For the text-containing cell, return its midpoint in (x, y) coordinate format. 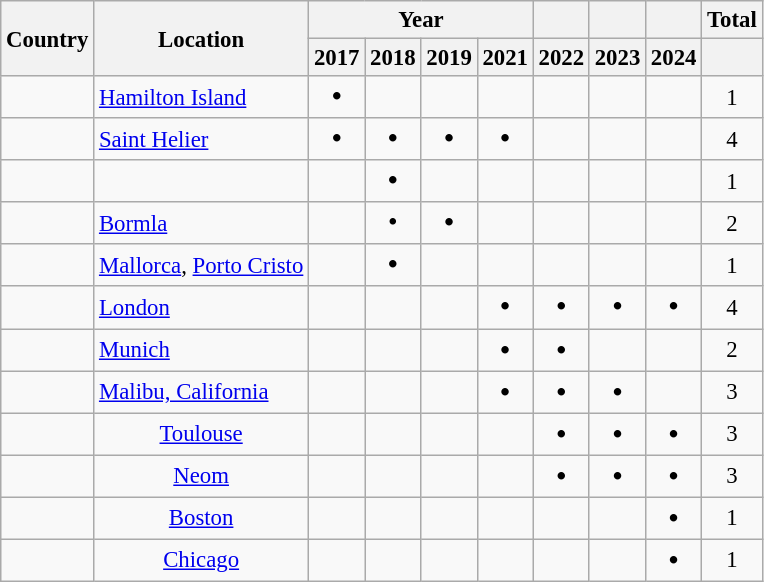
2022 (561, 58)
Neom (202, 476)
Boston (202, 518)
Malibu, California (202, 392)
Location (202, 38)
Saint Helier (202, 139)
Chicago (202, 560)
Munich (202, 350)
Bormla (202, 223)
Toulouse (202, 434)
Mallorca, Porto Cristo (202, 265)
Country (48, 38)
Year (422, 20)
2018 (393, 58)
Total (732, 20)
Hamilton Island (202, 97)
2023 (617, 58)
London (202, 308)
2021 (505, 58)
2024 (674, 58)
2017 (337, 58)
2019 (449, 58)
